Scan for the cell matching the given text and deliver its (X, Y) coordinate at center. 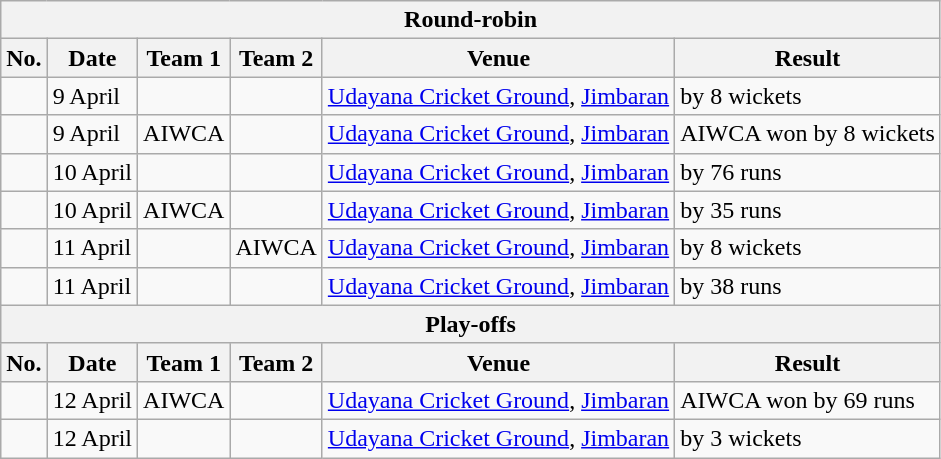
Round-robin (471, 20)
AIWCA won by 8 wickets (808, 134)
Play-offs (471, 324)
by 35 runs (808, 210)
by 76 runs (808, 172)
by 3 wickets (808, 438)
AIWCA won by 69 runs (808, 400)
by 38 runs (808, 286)
